Extract the (X, Y) coordinate from the center of the cell holding the provided text.  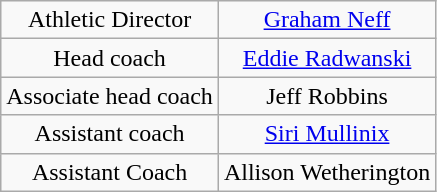
Graham Neff (326, 20)
Athletic Director (110, 20)
Assistant Coach (110, 172)
Eddie Radwanski (326, 58)
Head coach (110, 58)
Associate head coach (110, 96)
Siri Mullinix (326, 134)
Allison Wetherington (326, 172)
Jeff Robbins (326, 96)
Assistant coach (110, 134)
